Return the [x, y] coordinate for the center point of the cell that contains the specified text.  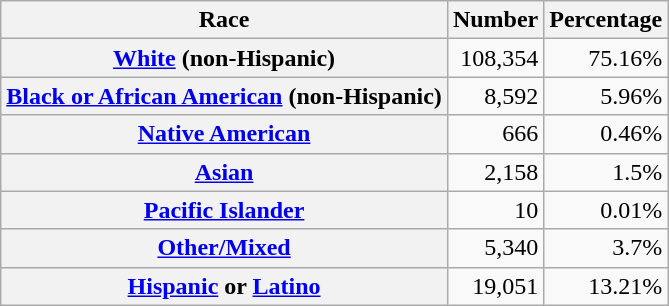
Race [224, 20]
Percentage [606, 20]
108,354 [495, 58]
Native American [224, 134]
5.96% [606, 96]
Black or African American (non-Hispanic) [224, 96]
13.21% [606, 286]
0.46% [606, 134]
2,158 [495, 172]
White (non-Hispanic) [224, 58]
Number [495, 20]
0.01% [606, 210]
Asian [224, 172]
8,592 [495, 96]
19,051 [495, 286]
Pacific Islander [224, 210]
3.7% [606, 248]
Hispanic or Latino [224, 286]
Other/Mixed [224, 248]
666 [495, 134]
1.5% [606, 172]
10 [495, 210]
75.16% [606, 58]
5,340 [495, 248]
